Identify which cell holds the provided text, then report its [x, y] central coordinate. 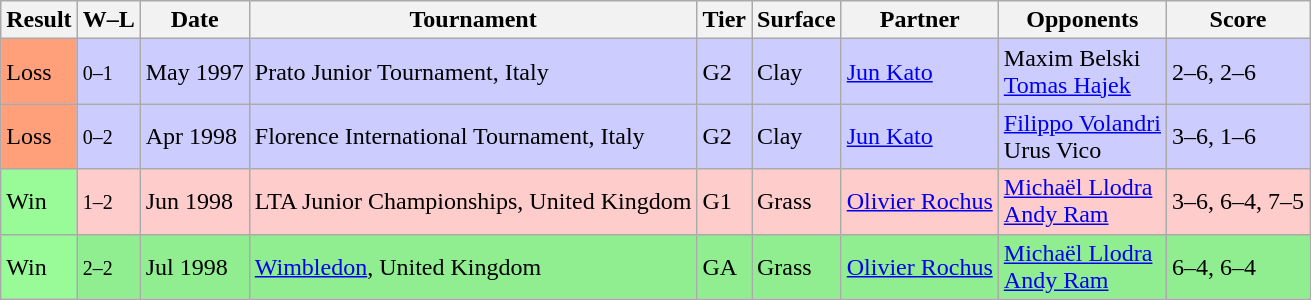
0–1 [108, 72]
3–6, 1–6 [1238, 136]
Result [39, 20]
Surface [797, 20]
Tier [724, 20]
May 1997 [194, 72]
Filippo Volandri Urus Vico [1082, 136]
Apr 1998 [194, 136]
Wimbledon, United Kingdom [473, 266]
Date [194, 20]
1–2 [108, 202]
Jul 1998 [194, 266]
Prato Junior Tournament, Italy [473, 72]
G1 [724, 202]
6–4, 6–4 [1238, 266]
W–L [108, 20]
2–2 [108, 266]
0–2 [108, 136]
Opponents [1082, 20]
Maxim Belski Tomas Hajek [1082, 72]
2–6, 2–6 [1238, 72]
GA [724, 266]
Score [1238, 20]
Florence International Tournament, Italy [473, 136]
Partner [920, 20]
Jun 1998 [194, 202]
LTA Junior Championships, United Kingdom [473, 202]
3–6, 6–4, 7–5 [1238, 202]
Tournament [473, 20]
